Find where the given text appears and provide that cell's center as (x, y) coordinate. 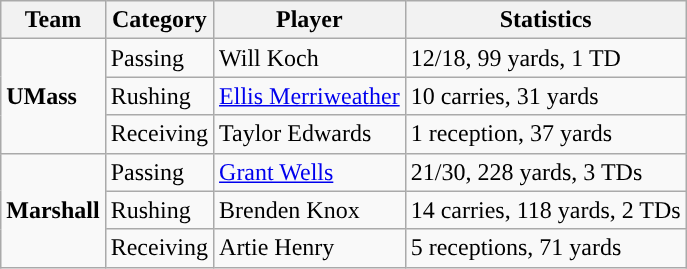
Grant Wells (310, 172)
Team (53, 20)
Marshall (53, 210)
5 receptions, 71 yards (546, 248)
Will Koch (310, 58)
Category (159, 20)
12/18, 99 yards, 1 TD (546, 58)
Player (310, 20)
Artie Henry (310, 248)
14 carries, 118 yards, 2 TDs (546, 210)
21/30, 228 yards, 3 TDs (546, 172)
Ellis Merriweather (310, 96)
UMass (53, 96)
Taylor Edwards (310, 134)
10 carries, 31 yards (546, 96)
Brenden Knox (310, 210)
1 reception, 37 yards (546, 134)
Statistics (546, 20)
